Detect which cell encompasses the target text, then output its [x, y] center coordinate. 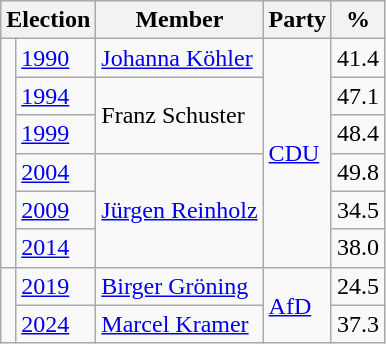
2009 [56, 210]
2019 [56, 286]
Member [180, 20]
AfD [297, 305]
Franz Schuster [180, 115]
% [358, 20]
2014 [56, 248]
Johanna Köhler [180, 58]
Birger Gröning [180, 286]
47.1 [358, 96]
Party [297, 20]
1990 [56, 58]
24.5 [358, 286]
Election [48, 20]
38.0 [358, 248]
34.5 [358, 210]
2004 [56, 172]
CDU [297, 153]
48.4 [358, 134]
41.4 [358, 58]
1999 [56, 134]
Marcel Kramer [180, 324]
2024 [56, 324]
Jürgen Reinholz [180, 210]
1994 [56, 96]
37.3 [358, 324]
49.8 [358, 172]
